Identify which cell holds the provided text, then report its [x, y] central coordinate. 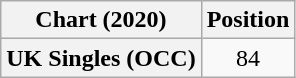
Chart (2020) [101, 20]
Position [248, 20]
UK Singles (OCC) [101, 58]
84 [248, 58]
